Determine the [X, Y] coordinate at the center of the cell enclosing the given text.  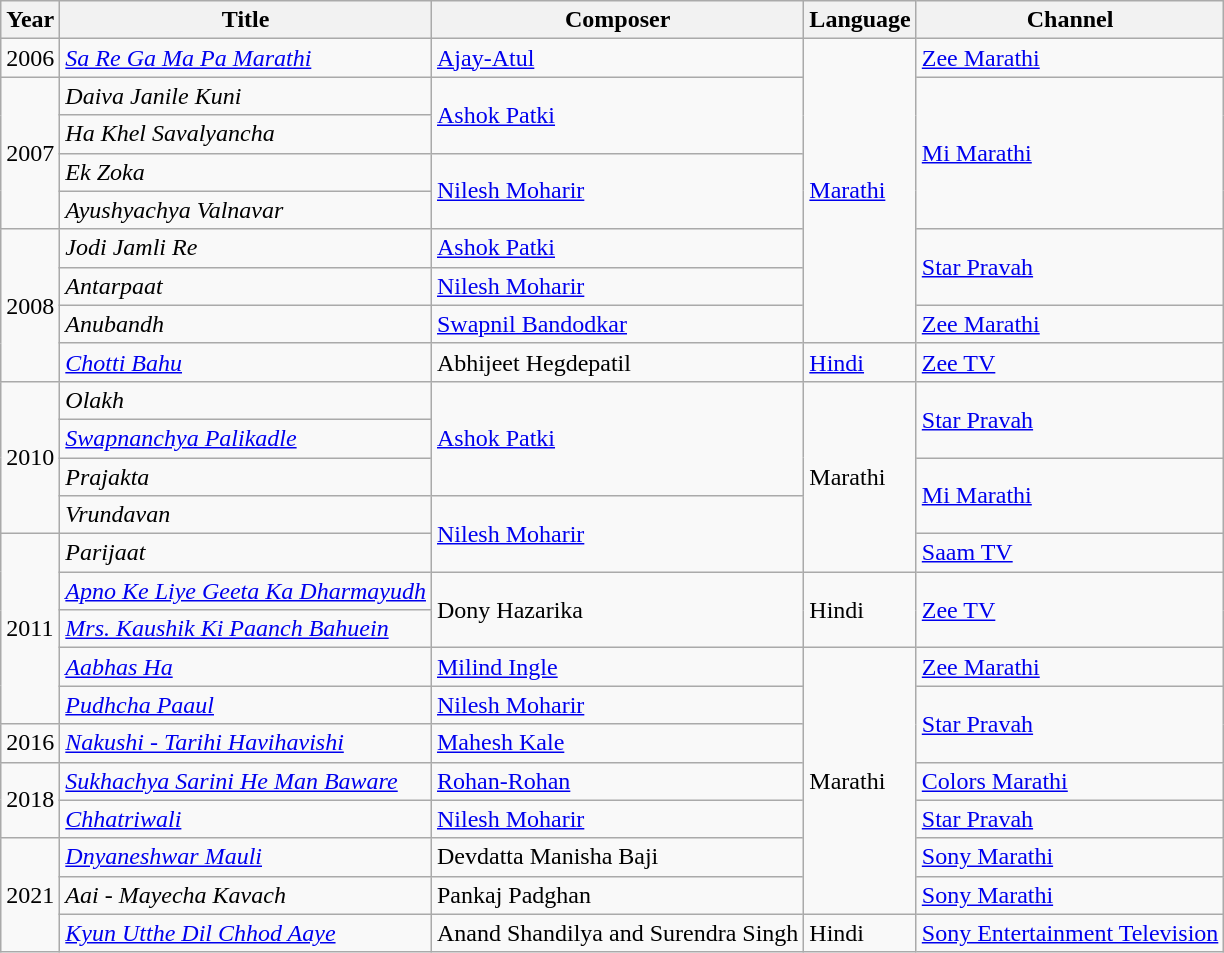
Prajakta [246, 477]
Vrundavan [246, 515]
Devdatta Manisha Baji [617, 857]
Dony Hazarika [617, 610]
Aai - Mayecha Kavach [246, 895]
Ajay-Atul [617, 58]
Pankaj Padghan [617, 895]
Aabhas Ha [246, 667]
Chotti Bahu [246, 362]
Apno Ke Liye Geeta Ka Dharmayudh [246, 591]
Jodi Jamli Re [246, 248]
Sa Re Ga Ma Pa Marathi [246, 58]
Abhijeet Hegdepatil [617, 362]
2016 [30, 743]
Olakh [246, 400]
Anand Shandilya and Surendra Singh [617, 933]
Language [860, 20]
Nakushi - Tarihi Havihavishi [246, 743]
2011 [30, 629]
Dnyaneshwar Mauli [246, 857]
Swapnil Bandodkar [617, 324]
2008 [30, 305]
Ha Khel Savalyancha [246, 134]
Swapnanchya Palikadle [246, 438]
Ayushyachya Valnavar [246, 210]
Title [246, 20]
Mrs. Kaushik Ki Paanch Bahuein [246, 629]
Sukhachya Sarini He Man Baware [246, 781]
Channel [1070, 20]
Kyun Utthe Dil Chhod Aaye [246, 933]
2021 [30, 895]
Year [30, 20]
2006 [30, 58]
2007 [30, 153]
Ek Zoka [246, 172]
2010 [30, 457]
Saam TV [1070, 553]
Parijaat [246, 553]
Mahesh Kale [617, 743]
Chhatriwali [246, 819]
Rohan-Rohan [617, 781]
Daiva Janile Kuni [246, 96]
Anubandh [246, 324]
Sony Entertainment Television [1070, 933]
Composer [617, 20]
Pudhcha Paaul [246, 705]
Antarpaat [246, 286]
2018 [30, 800]
Milind Ingle [617, 667]
Colors Marathi [1070, 781]
